Return (X, Y) of the center of cell containing provided text 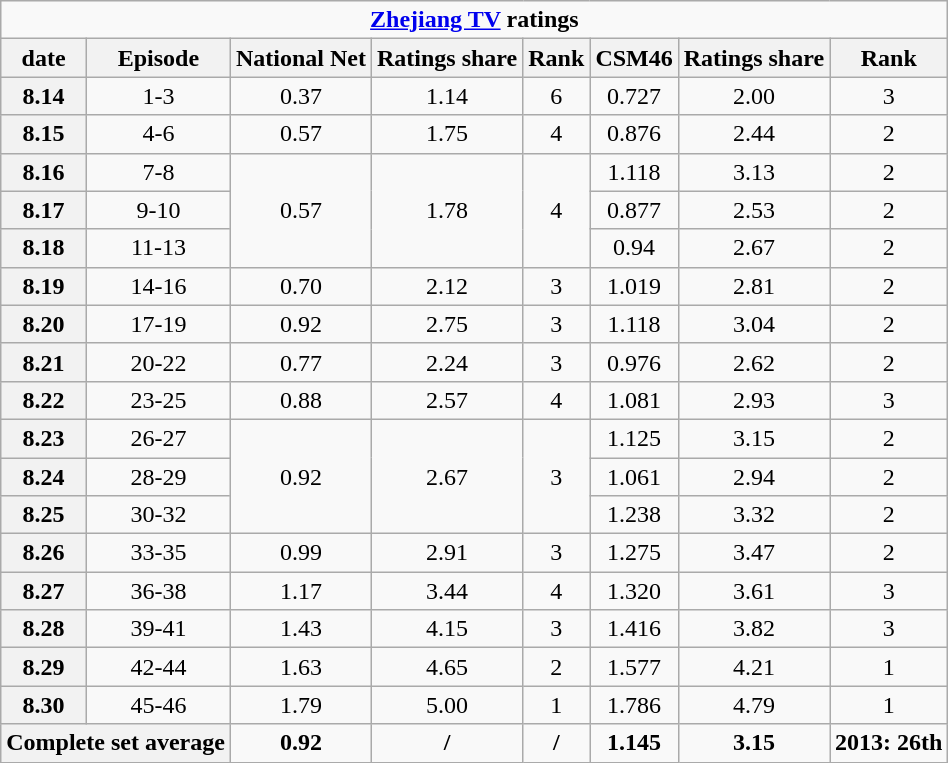
1.416 (634, 629)
5.00 (446, 705)
8.19 (44, 286)
8.18 (44, 248)
3.13 (754, 172)
6 (556, 96)
8.17 (44, 210)
8.23 (44, 438)
2.81 (754, 286)
date (44, 58)
3.47 (754, 553)
0.70 (300, 286)
3.44 (446, 591)
8.22 (44, 400)
8.29 (44, 667)
1.786 (634, 705)
1.78 (446, 210)
1.43 (300, 629)
0.94 (634, 248)
3.32 (754, 515)
30-32 (158, 515)
28-29 (158, 477)
1.275 (634, 553)
1.145 (634, 743)
2.91 (446, 553)
0.976 (634, 362)
4.79 (754, 705)
4.21 (754, 667)
1.14 (446, 96)
National Net (300, 58)
7-8 (158, 172)
33-35 (158, 553)
9-10 (158, 210)
1-3 (158, 96)
17-19 (158, 324)
3.61 (754, 591)
2.00 (754, 96)
8.26 (44, 553)
2.93 (754, 400)
1.17 (300, 591)
4.65 (446, 667)
1.019 (634, 286)
36-38 (158, 591)
8.28 (44, 629)
8.24 (44, 477)
39-41 (158, 629)
0.99 (300, 553)
8.15 (44, 134)
23-25 (158, 400)
2.94 (754, 477)
Zhejiang TV ratings (474, 20)
Complete set average (116, 743)
0.876 (634, 134)
CSM46 (634, 58)
2.62 (754, 362)
8.27 (44, 591)
1.238 (634, 515)
2013: 26th (889, 743)
14-16 (158, 286)
4-6 (158, 134)
1.63 (300, 667)
3.04 (754, 324)
2.53 (754, 210)
2.12 (446, 286)
2.24 (446, 362)
1.75 (446, 134)
1.79 (300, 705)
0.77 (300, 362)
3.82 (754, 629)
8.21 (44, 362)
0.37 (300, 96)
2.44 (754, 134)
8.25 (44, 515)
45-46 (158, 705)
2.75 (446, 324)
0.88 (300, 400)
1.125 (634, 438)
Episode (158, 58)
1.081 (634, 400)
0.877 (634, 210)
20-22 (158, 362)
8.20 (44, 324)
8.16 (44, 172)
11-13 (158, 248)
0.727 (634, 96)
8.30 (44, 705)
2.57 (446, 400)
1.320 (634, 591)
26-27 (158, 438)
4.15 (446, 629)
8.14 (44, 96)
1.577 (634, 667)
42-44 (158, 667)
1.061 (634, 477)
